For the text-containing cell, return its midpoint in [x, y] coordinate format. 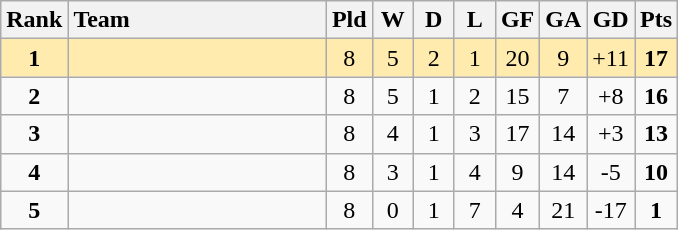
-5 [611, 172]
W [392, 20]
20 [517, 58]
GD [611, 20]
L [474, 20]
10 [656, 172]
D [434, 20]
13 [656, 134]
16 [656, 96]
Pld [349, 20]
15 [517, 96]
Rank [34, 20]
21 [564, 210]
+8 [611, 96]
Team [198, 20]
GF [517, 20]
+11 [611, 58]
Pts [656, 20]
GA [564, 20]
-17 [611, 210]
0 [392, 210]
+3 [611, 134]
